From the cell containing the given text, extract its center point as [x, y] coordinate. 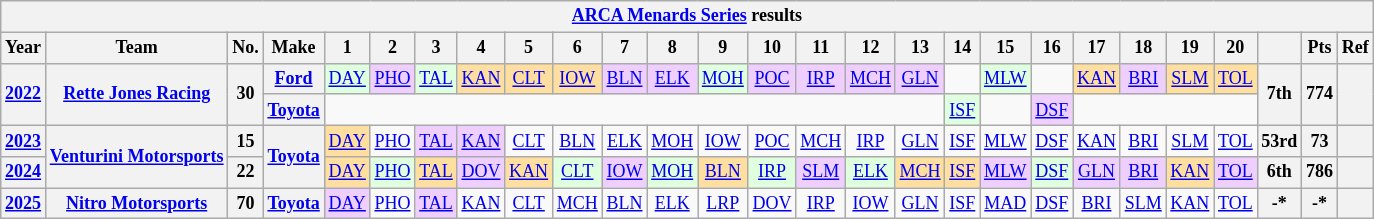
Pts [1320, 48]
14 [962, 48]
18 [1143, 48]
Nitro Motorsports [136, 204]
2024 [24, 172]
19 [1190, 48]
4 [481, 48]
70 [246, 204]
7 [624, 48]
Make [294, 48]
Year [24, 48]
12 [871, 48]
2023 [24, 140]
11 [821, 48]
7th [1280, 94]
Ref [1355, 48]
774 [1320, 94]
22 [246, 172]
3 [436, 48]
30 [246, 94]
Team [136, 48]
Venturini Motorsports [136, 156]
9 [724, 48]
Ford [294, 78]
2025 [24, 204]
786 [1320, 172]
16 [1052, 48]
10 [772, 48]
53rd [1280, 140]
No. [246, 48]
2022 [24, 94]
20 [1236, 48]
LRP [724, 204]
2 [392, 48]
MAD [1006, 204]
8 [672, 48]
5 [529, 48]
17 [1097, 48]
Rette Jones Racing [136, 94]
ARCA Menards Series results [687, 16]
6th [1280, 172]
1 [347, 48]
73 [1320, 140]
6 [577, 48]
13 [920, 48]
